Detect which cell encompasses the target text, then output its (x, y) center coordinate. 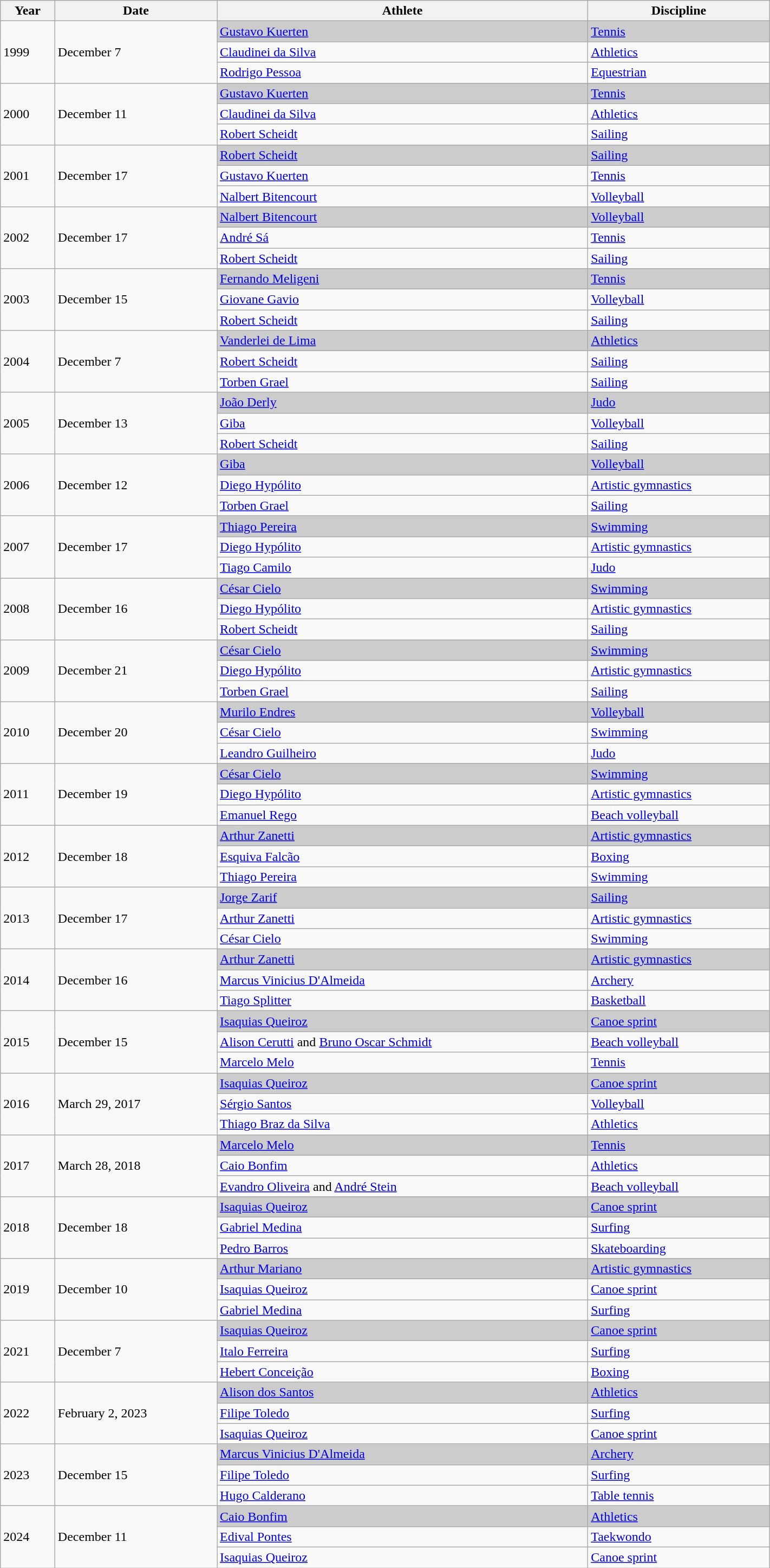
March 28, 2018 (135, 1165)
2021 (28, 1351)
2018 (28, 1227)
Alison dos Santos (403, 1392)
Hebert Conceição (403, 1372)
2023 (28, 1475)
Athlete (403, 11)
2010 (28, 733)
Fernando Meligeni (403, 279)
Arthur Mariano (403, 1269)
Date (135, 11)
Equestrian (679, 73)
February 2, 2023 (135, 1413)
Leandro Guilheiro (403, 753)
Vanderlei de Lima (403, 341)
Alison Cerutti and Bruno Oscar Schmidt (403, 1042)
2022 (28, 1413)
Edival Pontes (403, 1537)
1999 (28, 52)
December 13 (135, 423)
Emanuel Rego (403, 815)
2003 (28, 300)
March 29, 2017 (135, 1104)
Rodrigo Pessoa (403, 73)
Murilo Endres (403, 712)
2007 (28, 547)
João Derly (403, 403)
December 19 (135, 794)
André Sá (403, 237)
Sérgio Santos (403, 1104)
December 20 (135, 733)
2009 (28, 671)
2015 (28, 1042)
2014 (28, 980)
Jorge Zarif (403, 897)
Discipline (679, 11)
December 12 (135, 485)
Hugo Calderano (403, 1495)
Tiago Splitter (403, 1001)
Tiago Camilo (403, 567)
Table tennis (679, 1495)
Esquiva Falcão (403, 856)
2000 (28, 114)
2002 (28, 237)
2019 (28, 1290)
2006 (28, 485)
2001 (28, 176)
2008 (28, 608)
Taekwondo (679, 1537)
Thiago Braz da Silva (403, 1124)
2024 (28, 1537)
Italo Ferreira (403, 1351)
Basketball (679, 1001)
December 21 (135, 671)
2013 (28, 918)
2017 (28, 1165)
December 10 (135, 1290)
2004 (28, 361)
2012 (28, 856)
Evandro Oliveira and André Stein (403, 1186)
Skateboarding (679, 1248)
2011 (28, 794)
Year (28, 11)
Pedro Barros (403, 1248)
2016 (28, 1104)
Giovane Gavio (403, 300)
2005 (28, 423)
